Locate the cell with the specified text and output its (x, y) center coordinate. 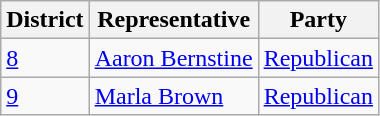
District (45, 20)
Representative (174, 20)
Party (318, 20)
Marla Brown (174, 96)
Aaron Bernstine (174, 58)
8 (45, 58)
9 (45, 96)
